For the text-containing cell, return its midpoint in (X, Y) coordinate format. 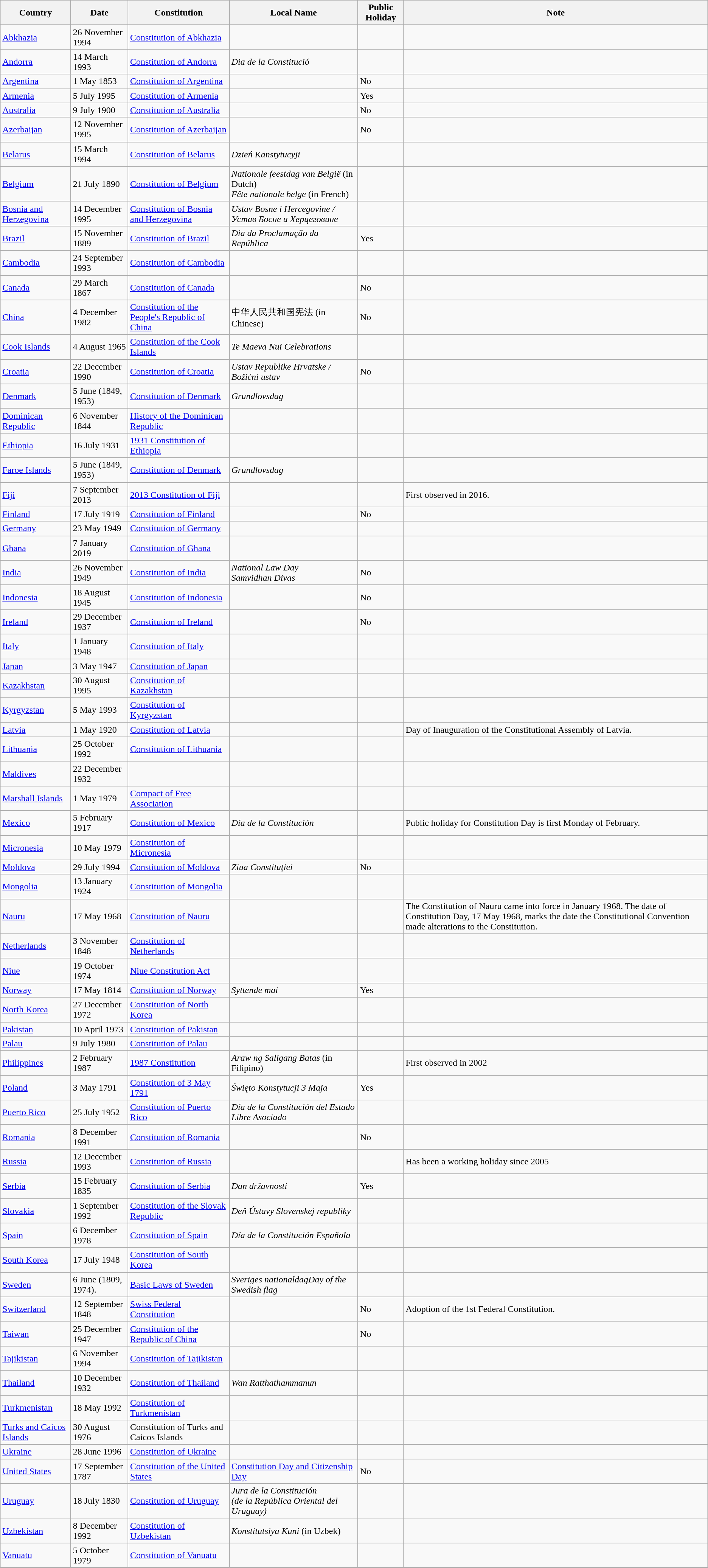
Faroe Islands (36, 470)
Germany (36, 528)
1 May 1979 (99, 798)
24 September 1993 (99, 263)
25 October 1992 (99, 749)
Finland (36, 514)
Constitution of Palau (179, 1044)
Puerto Rico (36, 1112)
Mongolia (36, 887)
6 November 1844 (99, 421)
30 August 1995 (99, 685)
Day of Inauguration of the Constitutional Assembly of Latvia. (556, 730)
1 May 1853 (99, 81)
Andorra (36, 62)
Armenia (36, 96)
Constitution of the Republic of China (179, 1334)
Constitution of Micronesia (179, 847)
10 December 1932 (99, 1383)
Constitution of Brazil (179, 238)
14 December 1995 (99, 213)
13 January 1924 (99, 887)
Constitution of Japan (179, 666)
Constitution of the United States (179, 1472)
29 July 1994 (99, 867)
22 December 1990 (99, 371)
12 November 1995 (99, 129)
22 December 1932 (99, 774)
Constitution of Tajikistan (179, 1358)
28 June 1996 (99, 1452)
Constitution of Canada (179, 287)
17 September 1787 (99, 1472)
Poland (36, 1088)
Constitution of Germany (179, 528)
Ghana (36, 548)
Ustav Bosne i Hercegovine / Устав Босне и Херцеговине (293, 213)
8 December 1991 (99, 1137)
Constitution of India (179, 573)
Constitution of Turkmenistan (179, 1407)
Constitution (179, 13)
18 August 1945 (99, 597)
4 August 1965 (99, 347)
Constitution of Norway (179, 990)
Kazakhstan (36, 685)
6 December 1978 (99, 1235)
Dia de la Constitució (293, 62)
Swiss Federal Constitution (179, 1309)
Constitution of Turks and Caicos Islands (179, 1432)
29 March 1867 (99, 287)
Constitution of Russia (179, 1161)
Constitution of Latvia (179, 730)
Slovakia (36, 1211)
Constitution of Romania (179, 1137)
Lithuania (36, 749)
Compact of Free Association (179, 798)
Public Holiday (380, 13)
Constitution of Indonesia (179, 597)
Micronesia (36, 847)
Dzień Kanstytucyji (293, 154)
23 May 1949 (99, 528)
United States (36, 1472)
Constitution of Netherlands (179, 946)
Marshall Islands (36, 798)
Croatia (36, 371)
Dominican Republic (36, 421)
15 March 1994 (99, 154)
Constitution of Kyrgyzstan (179, 710)
Thailand (36, 1383)
18 May 1992 (99, 1407)
5 October 1979 (99, 1556)
19 October 1974 (99, 971)
Ethiopia (36, 446)
Wan Ratthathammanun (293, 1383)
Netherlands (36, 946)
Constitution of Uruguay (179, 1501)
Philippines (36, 1063)
Ustav Republike Hrvatske / Božićni ustav (293, 371)
Fiji (36, 495)
Serbia (36, 1186)
Ziua Constituției (293, 867)
Constitution of Finland (179, 514)
Constitution of the Cook Islands (179, 347)
Vanuatu (36, 1556)
Día de la Constitución del Estado Libre Asociado (293, 1112)
2 February 1987 (99, 1063)
Constitution of Pakistan (179, 1029)
Nationale feestdag van België (in Dutch)Fête nationale belge (in French) (293, 184)
Palau (36, 1044)
25 December 1947 (99, 1334)
Constitution of Mongolia (179, 887)
Azerbaijan (36, 129)
1 January 1948 (99, 646)
Constitution of Ireland (179, 622)
Jura de la Constitución(de la República Oriental del Uruguay) (293, 1501)
Constitution of Thailand (179, 1383)
Deň Ústavy Slovenskej republiky (293, 1211)
Australia (36, 110)
Taiwan (36, 1334)
中华人民共和国宪法 (in Chinese) (293, 317)
17 July 1919 (99, 514)
Tajikistan (36, 1358)
Kyrgyzstan (36, 710)
Dia da Proclamação da República (293, 238)
27 December 1972 (99, 1009)
Constitution of Ukraine (179, 1452)
Denmark (36, 396)
Syttende mai (293, 990)
25 July 1952 (99, 1112)
Romania (36, 1137)
26 November 1994 (99, 37)
18 July 1830 (99, 1501)
National Law DaySamvidhan Divas (293, 573)
Brazil (36, 238)
Country (36, 13)
Mexico (36, 823)
Constitution of Spain (179, 1235)
1 May 1920 (99, 730)
Constitution of the Slovak Republic (179, 1211)
Constitution of Uzbekistan (179, 1531)
26 November 1949 (99, 573)
Dan državnosti (293, 1186)
Indonesia (36, 597)
Constitution of Australia (179, 110)
Constitution Day and Citizenship Day (293, 1472)
16 July 1931 (99, 446)
Abkhazia (36, 37)
Ireland (36, 622)
Constitution of Croatia (179, 371)
Moldova (36, 867)
9 July 1900 (99, 110)
Konstitutsiya Kuni (in Uzbek) (293, 1531)
Día de la Constitución (293, 823)
1931 Constitution of Ethiopia (179, 446)
Constitution of Belarus (179, 154)
Constitution of Bosnia and Herzegovina (179, 213)
29 December 1937 (99, 622)
17 May 1968 (99, 916)
14 March 1993 (99, 62)
1 September 1992 (99, 1211)
First observed in 2016. (556, 495)
12 September 1848 (99, 1309)
5 February 1917 (99, 823)
Constitution of Lithuania (179, 749)
Araw ng Saligang Batas (in Filipino) (293, 1063)
Constitution of South Korea (179, 1260)
Spain (36, 1235)
Constitution of Cambodia (179, 263)
Sveriges nationaldagDay of the Swedish flag (293, 1285)
3 May 1947 (99, 666)
Constitution of 3 May 1791 (179, 1088)
Belgium (36, 184)
Constitution of Azerbaijan (179, 129)
5 May 1993 (99, 710)
Uruguay (36, 1501)
9 July 1980 (99, 1044)
Uzbekistan (36, 1531)
Constitution of Belgium (179, 184)
Constitution of Mexico (179, 823)
Nauru (36, 916)
Turkmenistan (36, 1407)
4 December 1982 (99, 317)
Sweden (36, 1285)
Constitution of Moldova (179, 867)
Constitution of Armenia (179, 96)
China (36, 317)
Date (99, 13)
30 August 1976 (99, 1432)
History of the Dominican Republic (179, 421)
15 November 1889 (99, 238)
Norway (36, 990)
Constitution of Serbia (179, 1186)
Constitution of Nauru (179, 916)
10 April 1973 (99, 1029)
Italy (36, 646)
Basic Laws of Sweden (179, 1285)
10 May 1979 (99, 847)
Niue Constitution Act (179, 971)
7 January 2019 (99, 548)
Has been a working holiday since 2005 (556, 1161)
Constitution of Andorra (179, 62)
India (36, 573)
Constitution of Italy (179, 646)
Pakistan (36, 1029)
3 May 1791 (99, 1088)
Maldives (36, 774)
17 May 1814 (99, 990)
5 July 1995 (99, 96)
8 December 1992 (99, 1531)
Canada (36, 287)
Adoption of the 1st Federal Constitution. (556, 1309)
Cook Islands (36, 347)
Russia (36, 1161)
Bosnia and Herzegovina (36, 213)
Te Maeva Nui Celebrations (293, 347)
Día de la Constitución Española (293, 1235)
Constitution of Argentina (179, 81)
12 December 1993 (99, 1161)
First observed in 2002 (556, 1063)
Latvia (36, 730)
Constitution of the People's Republic of China (179, 317)
15 February 1835 (99, 1186)
Ukraine (36, 1452)
Constitution of Kazakhstan (179, 685)
Święto Konstytucji 3 Maja (293, 1088)
North Korea (36, 1009)
1987 Constitution (179, 1063)
Constitution of Ghana (179, 548)
7 September 2013 (99, 495)
Constitution of Abkhazia (179, 37)
21 July 1890 (99, 184)
Constitution of North Korea (179, 1009)
Note (556, 13)
Switzerland (36, 1309)
6 November 1994 (99, 1358)
2013 Constitution of Fiji (179, 495)
Constitution of Puerto Rico (179, 1112)
Turks and Caicos Islands (36, 1432)
3 November 1848 (99, 946)
6 June (1809, 1974). (99, 1285)
Public holiday for Constitution Day is first Monday of February. (556, 823)
Japan (36, 666)
Constitution of Vanuatu (179, 1556)
Local Name (293, 13)
South Korea (36, 1260)
Argentina (36, 81)
Belarus (36, 154)
Niue (36, 971)
17 July 1948 (99, 1260)
Cambodia (36, 263)
